Locate the cell with the specified text and output its (x, y) center coordinate. 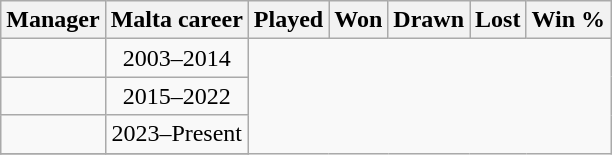
Malta career (176, 20)
2003–2014 (176, 58)
2015–2022 (176, 96)
2023–Present (176, 134)
Drawn (429, 20)
Win % (568, 20)
Manager (53, 20)
Lost (498, 20)
Played (288, 20)
Won (358, 20)
